Find where the given text appears and provide that cell's center as [X, Y] coordinate. 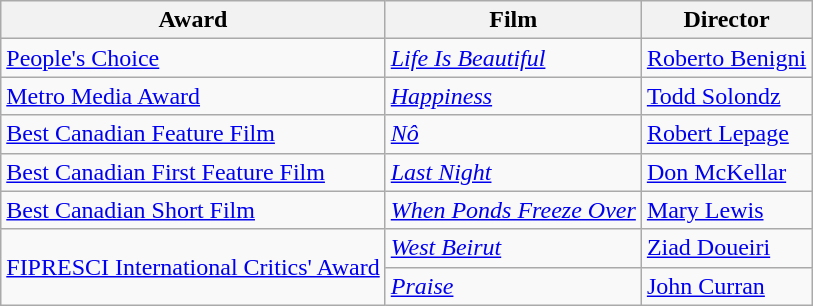
FIPRESCI International Critics' Award [193, 267]
Todd Solondz [726, 96]
Film [513, 20]
Roberto Benigni [726, 58]
Ziad Doueiri [726, 248]
Best Canadian First Feature Film [193, 172]
Last Night [513, 172]
Director [726, 20]
Best Canadian Feature Film [193, 134]
Don McKellar [726, 172]
Nô [513, 134]
Best Canadian Short Film [193, 210]
Life Is Beautiful [513, 58]
Award [193, 20]
Happiness [513, 96]
Praise [513, 286]
Mary Lewis [726, 210]
When Ponds Freeze Over [513, 210]
Metro Media Award [193, 96]
West Beirut [513, 248]
Robert Lepage [726, 134]
John Curran [726, 286]
People's Choice [193, 58]
